Return the [X, Y] coordinate for the center point of the cell that contains the specified text.  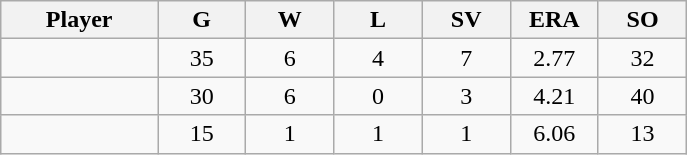
32 [642, 58]
Player [80, 20]
L [378, 20]
6.06 [554, 134]
35 [202, 58]
0 [378, 96]
3 [466, 96]
ERA [554, 20]
30 [202, 96]
13 [642, 134]
G [202, 20]
4.21 [554, 96]
SO [642, 20]
15 [202, 134]
4 [378, 58]
SV [466, 20]
W [290, 20]
40 [642, 96]
2.77 [554, 58]
7 [466, 58]
